Identify which cell holds the provided text, then report its (x, y) central coordinate. 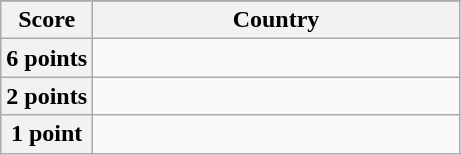
Country (276, 20)
6 points (47, 58)
1 point (47, 134)
2 points (47, 96)
Score (47, 20)
